Find where the given text appears and provide that cell's center as (x, y) coordinate. 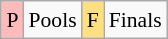
P (12, 20)
Pools (52, 20)
Finals (136, 20)
F (93, 20)
